Return the (X, Y) coordinate for the center point of the cell that contains the specified text.  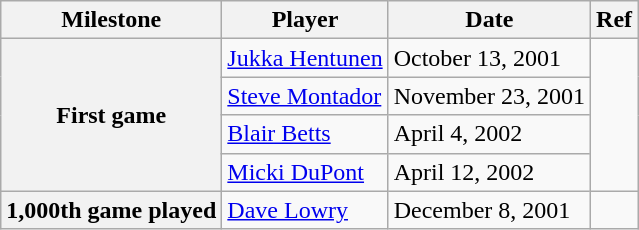
1,000th game played (112, 210)
Player (305, 20)
Jukka Hentunen (305, 58)
Dave Lowry (305, 210)
December 8, 2001 (489, 210)
Milestone (112, 20)
First game (112, 115)
November 23, 2001 (489, 96)
April 4, 2002 (489, 134)
Ref (614, 20)
Blair Betts (305, 134)
Date (489, 20)
October 13, 2001 (489, 58)
Micki DuPont (305, 172)
Steve Montador (305, 96)
April 12, 2002 (489, 172)
